From the cell containing the given text, extract its center point as [X, Y] coordinate. 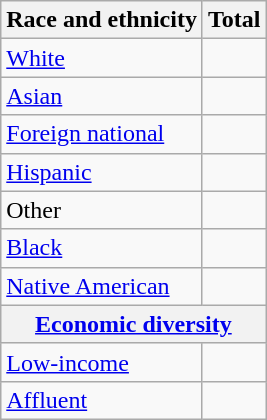
Low-income [102, 362]
Asian [102, 96]
Race and ethnicity [102, 20]
Other [102, 210]
Affluent [102, 400]
White [102, 58]
Black [102, 248]
Total [234, 20]
Foreign national [102, 134]
Economic diversity [134, 324]
Hispanic [102, 172]
Native American [102, 286]
